Scan for the cell matching the given text and deliver its [X, Y] coordinate at center. 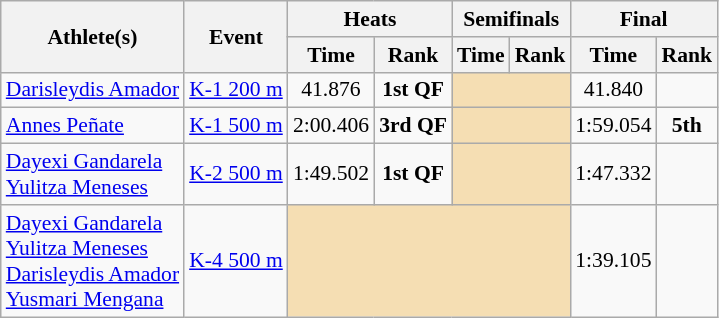
Final [644, 19]
1:47.332 [613, 174]
1:39.105 [613, 261]
K-2 500 m [236, 174]
Event [236, 36]
Darisleydis Amador [92, 90]
1:49.502 [331, 174]
3rd QF [413, 126]
K-4 500 m [236, 261]
K-1 200 m [236, 90]
Dayexi GandarelaYulitza MenesesDarisleydis AmadorYusmari Mengana [92, 261]
Athlete(s) [92, 36]
1:59.054 [613, 126]
41.840 [613, 90]
K-1 500 m [236, 126]
Dayexi GandarelaYulitza Meneses [92, 174]
Annes Peñate [92, 126]
2:00.406 [331, 126]
Heats [370, 19]
41.876 [331, 90]
Semifinals [511, 19]
5th [688, 126]
